Locate the cell with the specified text and output its [x, y] center coordinate. 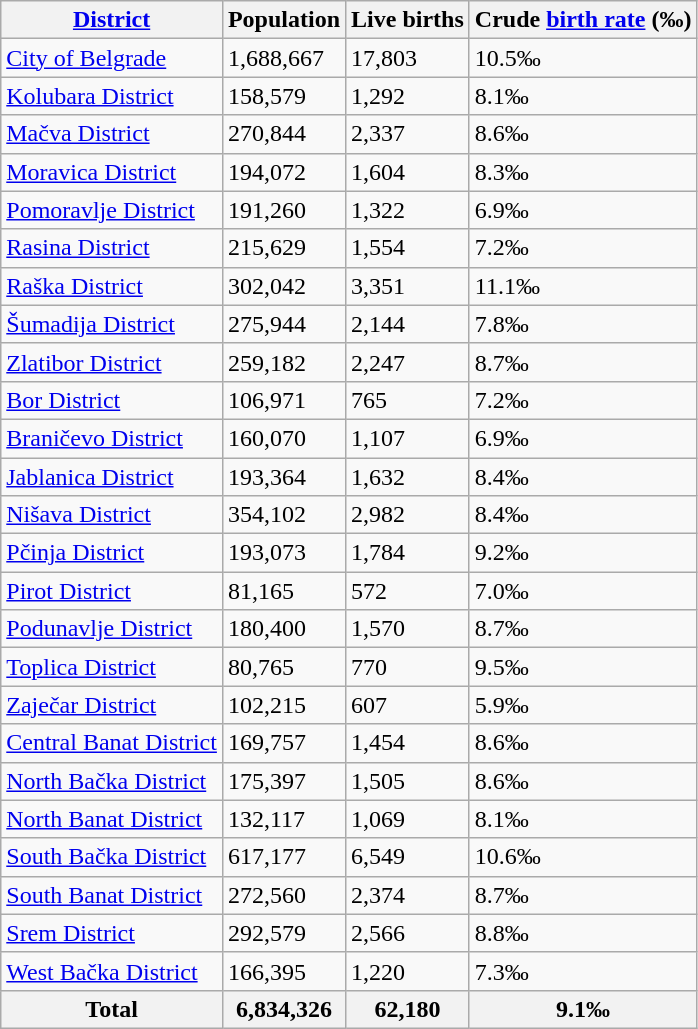
7.3‰ [583, 971]
1,322 [408, 210]
175,397 [284, 781]
Zaječar District [112, 705]
1,604 [408, 172]
Crude birth rate (‰) [583, 20]
1,784 [408, 553]
17,803 [408, 58]
617,177 [284, 857]
Zlatibor District [112, 362]
Central Banat District [112, 743]
2,982 [408, 515]
132,117 [284, 819]
2,566 [408, 933]
South Bačka District [112, 857]
3,351 [408, 286]
292,579 [284, 933]
11.1‰ [583, 286]
North Bačka District [112, 781]
80,765 [284, 667]
2,144 [408, 324]
1,632 [408, 477]
Moravica District [112, 172]
Podunavlje District [112, 629]
275,944 [284, 324]
1,554 [408, 248]
Rasina District [112, 248]
1,688,667 [284, 58]
District [112, 20]
8.8‰ [583, 933]
9.1‰ [583, 1009]
Srem District [112, 933]
302,042 [284, 286]
158,579 [284, 96]
North Banat District [112, 819]
Nišava District [112, 515]
10.6‰ [583, 857]
Raška District [112, 286]
572 [408, 591]
Braničevo District [112, 438]
81,165 [284, 591]
7.8‰ [583, 324]
City of Belgrade [112, 58]
6,834,326 [284, 1009]
1,220 [408, 971]
1,292 [408, 96]
Pčinja District [112, 553]
1,107 [408, 438]
8.3‰ [583, 172]
272,560 [284, 895]
354,102 [284, 515]
9.2‰ [583, 553]
259,182 [284, 362]
Toplica District [112, 667]
10.5‰ [583, 58]
Šumadija District [112, 324]
West Bačka District [112, 971]
South Banat District [112, 895]
2,247 [408, 362]
2,337 [408, 134]
1,505 [408, 781]
270,844 [284, 134]
166,395 [284, 971]
193,073 [284, 553]
102,215 [284, 705]
7.0‰ [583, 591]
9.5‰ [583, 667]
Kolubara District [112, 96]
607 [408, 705]
2,374 [408, 895]
191,260 [284, 210]
106,971 [284, 400]
Live births [408, 20]
Total [112, 1009]
169,757 [284, 743]
180,400 [284, 629]
Population [284, 20]
62,180 [408, 1009]
194,072 [284, 172]
160,070 [284, 438]
Mačva District [112, 134]
6,549 [408, 857]
765 [408, 400]
1,570 [408, 629]
Jablanica District [112, 477]
770 [408, 667]
Pirot District [112, 591]
215,629 [284, 248]
Bor District [112, 400]
1,454 [408, 743]
193,364 [284, 477]
1,069 [408, 819]
5.9‰ [583, 705]
Pomoravlje District [112, 210]
